For the text-containing cell, return its midpoint in [x, y] coordinate format. 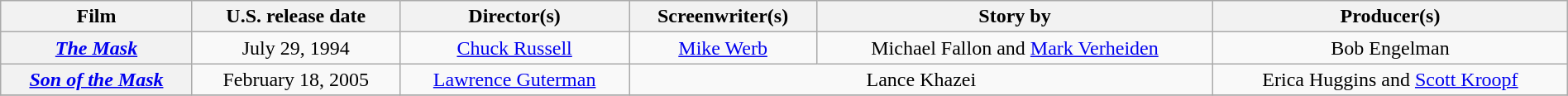
Story by [1015, 17]
Mike Werb [723, 48]
Director(s) [514, 17]
Erica Huggins and Scott Kroopf [1391, 79]
U.S. release date [296, 17]
Son of the Mask [96, 79]
Film [96, 17]
February 18, 2005 [296, 79]
July 29, 1994 [296, 48]
Bob Engelman [1391, 48]
Chuck Russell [514, 48]
Producer(s) [1391, 17]
The Mask [96, 48]
Screenwriter(s) [723, 17]
Lawrence Guterman [514, 79]
Michael Fallon and Mark Verheiden [1015, 48]
Lance Khazei [921, 79]
